Capture the cell that displays the provided text and extract its (x, y) central coordinate. 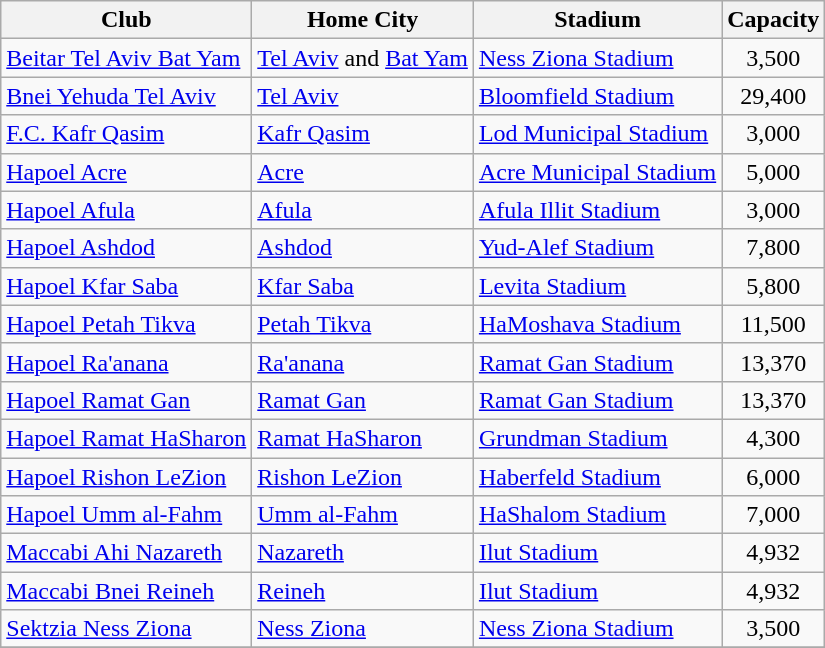
Hapoel Acre (126, 172)
HaShalom Stadium (597, 515)
Hapoel Kfar Saba (126, 286)
5,000 (774, 172)
Hapoel Afula (126, 210)
Hapoel Ramat HaSharon (126, 438)
Ramat Gan (363, 400)
Maccabi Bnei Reineh (126, 591)
Ness Ziona (363, 629)
Maccabi Ahi Nazareth (126, 553)
Ra'anana (363, 362)
Hapoel Ra'anana (126, 362)
Kfar Saba (363, 286)
Hapoel Petah Tikva (126, 324)
Sektzia Ness Ziona (126, 629)
F.C. Kafr Qasim (126, 134)
7,800 (774, 248)
Beitar Tel Aviv Bat Yam (126, 58)
Umm al-Fahm (363, 515)
Bloomfield Stadium (597, 96)
HaMoshava Stadium (597, 324)
Bnei Yehuda Tel Aviv (126, 96)
Capacity (774, 20)
Acre Municipal Stadium (597, 172)
Hapoel Ramat Gan (126, 400)
Acre (363, 172)
Afula Illit Stadium (597, 210)
4,300 (774, 438)
Tel Aviv and Bat Yam (363, 58)
Afula (363, 210)
Ramat HaSharon (363, 438)
Tel Aviv (363, 96)
Grundman Stadium (597, 438)
Haberfeld Stadium (597, 477)
11,500 (774, 324)
7,000 (774, 515)
5,800 (774, 286)
Hapoel Rishon LeZion (126, 477)
Kafr Qasim (363, 134)
Rishon LeZion (363, 477)
Home City (363, 20)
Reineh (363, 591)
29,400 (774, 96)
Club (126, 20)
Hapoel Umm al-Fahm (126, 515)
Hapoel Ashdod (126, 248)
Petah Tikva (363, 324)
Ashdod (363, 248)
Lod Municipal Stadium (597, 134)
Stadium (597, 20)
Yud-Alef Stadium (597, 248)
Nazareth (363, 553)
Levita Stadium (597, 286)
6,000 (774, 477)
